Find where the given text appears and provide that cell's center as [x, y] coordinate. 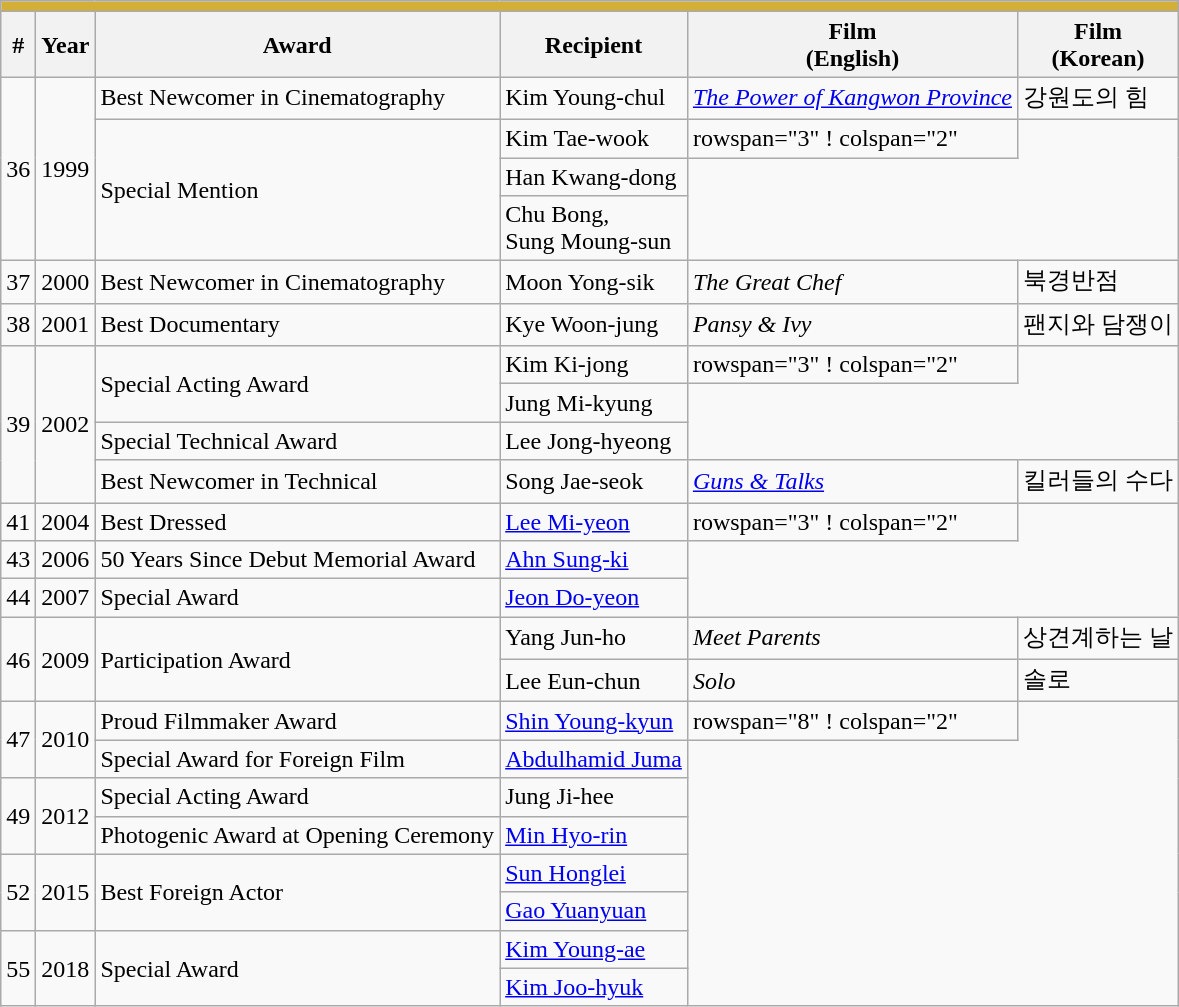
2006 [66, 560]
2012 [66, 816]
킬러들의 수다 [1098, 482]
솔로 [1098, 680]
52 [18, 892]
Best Dressed [298, 521]
Pansy & Ivy [852, 324]
Best Newcomer in Technical [298, 482]
Han Kwang-dong [594, 177]
팬지와 담쟁이 [1098, 324]
Proud Filmmaker Award [298, 721]
Gao Yuanyuan [594, 911]
Kim Joo-hyuk [594, 987]
2018 [66, 968]
Recipient [594, 44]
36 [18, 169]
50 Years Since Debut Memorial Award [298, 560]
Special Technical Award [298, 441]
Kim Tae-wook [594, 138]
Min Hyo-rin [594, 835]
Chu Bong,Sung Moung-sun [594, 228]
Yang Jun-ho [594, 638]
강원도의 힘 [1098, 98]
Moon Yong-sik [594, 282]
38 [18, 324]
2001 [66, 324]
47 [18, 740]
49 [18, 816]
Sun Honglei [594, 873]
Special Award for Foreign Film [298, 759]
Kye Woon-jung [594, 324]
Photogenic Award at Opening Ceremony [298, 835]
Shin Young-kyun [594, 721]
Award [298, 44]
rowspan="8" ! colspan="2" [852, 721]
Jung Mi-kyung [594, 403]
2002 [66, 424]
Jung Ji-hee [594, 797]
2015 [66, 892]
Abdulhamid Juma [594, 759]
55 [18, 968]
41 [18, 521]
# [18, 44]
39 [18, 424]
2000 [66, 282]
Jeon Do-yeon [594, 598]
2004 [66, 521]
2007 [66, 598]
2009 [66, 660]
Meet Parents [852, 638]
Guns & Talks [852, 482]
Best Foreign Actor [298, 892]
Song Jae-seok [594, 482]
37 [18, 282]
Solo [852, 680]
Participation Award [298, 660]
Lee Eun-chun [594, 680]
북경반점 [1098, 282]
The Great Chef [852, 282]
Lee Mi-yeon [594, 521]
Year [66, 44]
2010 [66, 740]
The Power of Kangwon Province [852, 98]
1999 [66, 169]
Lee Jong-hyeong [594, 441]
Special Mention [298, 190]
43 [18, 560]
Kim Young-ae [594, 949]
Film(English) [852, 44]
Film(Korean) [1098, 44]
44 [18, 598]
46 [18, 660]
Kim Ki-jong [594, 365]
상견계하는 날 [1098, 638]
Kim Young-chul [594, 98]
Ahn Sung-ki [594, 560]
Best Documentary [298, 324]
